Return [x, y] of the center of cell containing provided text 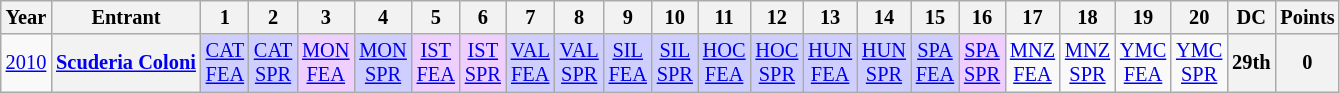
Entrant [126, 17]
18 [1088, 17]
ISTFEA [436, 63]
20 [1199, 17]
14 [884, 17]
VALSPR [580, 63]
29th [1251, 63]
SPASPR [982, 63]
YMCFEA [1143, 63]
HOCSPR [776, 63]
ISTSPR [483, 63]
SILSPR [675, 63]
8 [580, 17]
MNZSPR [1088, 63]
SPAFEA [935, 63]
VALFEA [530, 63]
0 [1307, 63]
YMCSPR [1199, 63]
12 [776, 17]
7 [530, 17]
2010 [26, 63]
Year [26, 17]
10 [675, 17]
MNZFEA [1032, 63]
HOCFEA [724, 63]
19 [1143, 17]
13 [830, 17]
15 [935, 17]
5 [436, 17]
3 [326, 17]
MONFEA [326, 63]
1 [225, 17]
HUNSPR [884, 63]
6 [483, 17]
2 [273, 17]
11 [724, 17]
4 [382, 17]
17 [1032, 17]
DC [1251, 17]
CATFEA [225, 63]
SILFEA [628, 63]
Scuderia Coloni [126, 63]
CATSPR [273, 63]
HUNFEA [830, 63]
16 [982, 17]
9 [628, 17]
Points [1307, 17]
MONSPR [382, 63]
